Capture the cell that displays the provided text and extract its (x, y) central coordinate. 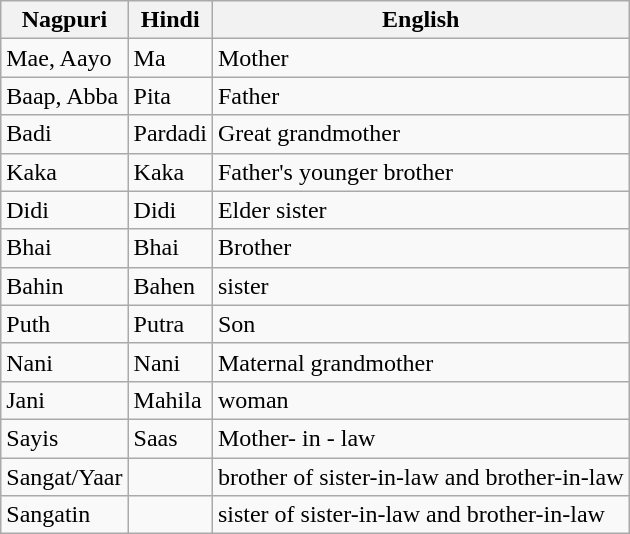
Great grandmother (420, 134)
Pardadi (170, 134)
Father (420, 96)
Puth (64, 324)
Father's younger brother (420, 172)
Putra (170, 324)
Son (420, 324)
Maternal grandmother (420, 362)
Bahin (64, 286)
Mother (420, 58)
Hindi (170, 20)
sister of sister-in-law and brother-in-law (420, 515)
Sangatin (64, 515)
Saas (170, 438)
Baap, Abba (64, 96)
Nagpuri (64, 20)
Mother- in - law (420, 438)
Ma (170, 58)
woman (420, 400)
Mahila (170, 400)
English (420, 20)
Mae, Aayo (64, 58)
Jani (64, 400)
Bahen (170, 286)
Sayis (64, 438)
sister (420, 286)
Sangat/Yaar (64, 477)
Badi (64, 134)
Pita (170, 96)
Brother (420, 248)
Elder sister (420, 210)
brother of sister-in-law and brother-in-law (420, 477)
